Scan for the cell matching the given text and deliver its (x, y) coordinate at center. 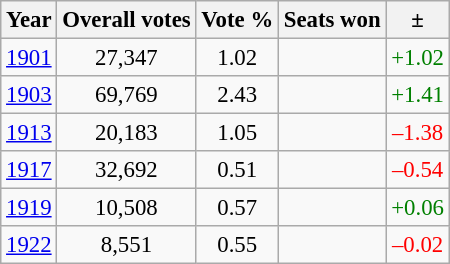
1919 (29, 208)
10,508 (126, 208)
1.02 (238, 58)
0.51 (238, 170)
+1.41 (418, 95)
0.57 (238, 208)
1922 (29, 245)
0.55 (238, 245)
1903 (29, 95)
+0.06 (418, 208)
1917 (29, 170)
+1.02 (418, 58)
–0.02 (418, 245)
1.05 (238, 133)
± (418, 20)
Seats won (332, 20)
Overall votes (126, 20)
1913 (29, 133)
20,183 (126, 133)
8,551 (126, 245)
1901 (29, 58)
2.43 (238, 95)
–0.54 (418, 170)
32,692 (126, 170)
69,769 (126, 95)
–1.38 (418, 133)
Year (29, 20)
27,347 (126, 58)
Vote % (238, 20)
